Determine the (x, y) coordinate at the center of the cell enclosing the given text.  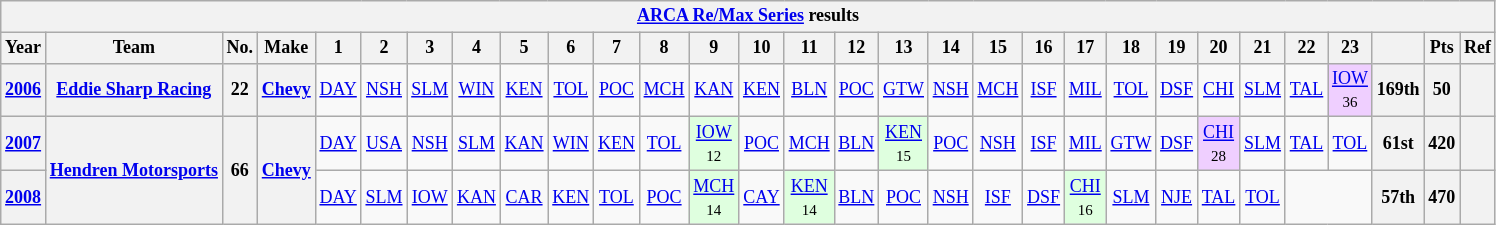
Hendren Motorsports (134, 170)
14 (950, 48)
470 (1442, 197)
4 (477, 48)
2007 (24, 144)
19 (1177, 48)
12 (856, 48)
IOW (430, 197)
2006 (24, 90)
5 (524, 48)
IOW36 (1350, 90)
Eddie Sharp Racing (134, 90)
16 (1044, 48)
IOW12 (714, 144)
CHI (1218, 90)
66 (240, 170)
KEN15 (904, 144)
CAY (762, 197)
NJE (1177, 197)
17 (1085, 48)
23 (1350, 48)
3 (430, 48)
Ref (1478, 48)
420 (1442, 144)
Make (286, 48)
2008 (24, 197)
50 (1442, 90)
15 (998, 48)
169th (1398, 90)
21 (1263, 48)
1 (338, 48)
8 (664, 48)
Team (134, 48)
KEN14 (809, 197)
No. (240, 48)
20 (1218, 48)
61st (1398, 144)
ARCA Re/Max Series results (748, 16)
Year (24, 48)
11 (809, 48)
2 (384, 48)
57th (1398, 197)
7 (617, 48)
6 (571, 48)
13 (904, 48)
9 (714, 48)
MCH14 (714, 197)
USA (384, 144)
CAR (524, 197)
18 (1131, 48)
CHI16 (1085, 197)
Pts (1442, 48)
10 (762, 48)
CHI28 (1218, 144)
